Determine the [x, y] coordinate at the center of the cell enclosing the given text.  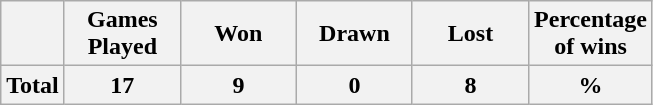
9 [238, 85]
Percentage of wins [591, 34]
Games Played [122, 34]
Won [238, 34]
Lost [470, 34]
% [591, 85]
17 [122, 85]
Drawn [354, 34]
8 [470, 85]
0 [354, 85]
Total [33, 85]
